Return [x, y] of the center of cell containing provided text 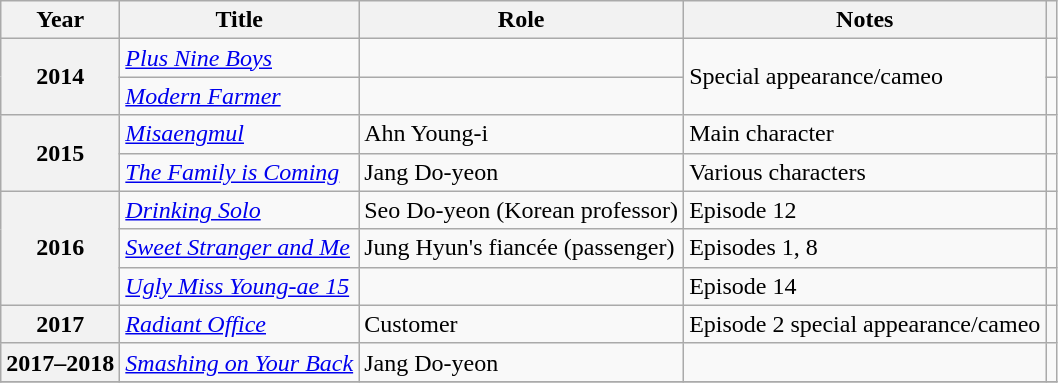
Misaengmul [240, 134]
Episode 12 [865, 210]
Ahn Young-i [522, 134]
Title [240, 20]
Jung Hyun's fiancée (passenger) [522, 248]
Role [522, 20]
2016 [60, 248]
Notes [865, 20]
Plus Nine Boys [240, 58]
Year [60, 20]
Special appearance/cameo [865, 77]
Main character [865, 134]
The Family is Coming [240, 172]
Sweet Stranger and Me [240, 248]
Ugly Miss Young-ae 15 [240, 286]
Radiant Office [240, 324]
2017–2018 [60, 362]
Modern Farmer [240, 96]
Seo Do-yeon (Korean professor) [522, 210]
Episode 14 [865, 286]
Various characters [865, 172]
Smashing on Your Back [240, 362]
Customer [522, 324]
Drinking Solo [240, 210]
Episode 2 special appearance/cameo [865, 324]
2014 [60, 77]
2015 [60, 153]
2017 [60, 324]
Episodes 1, 8 [865, 248]
